Output the [x, y] coordinate of the center of the cell containing the given text.  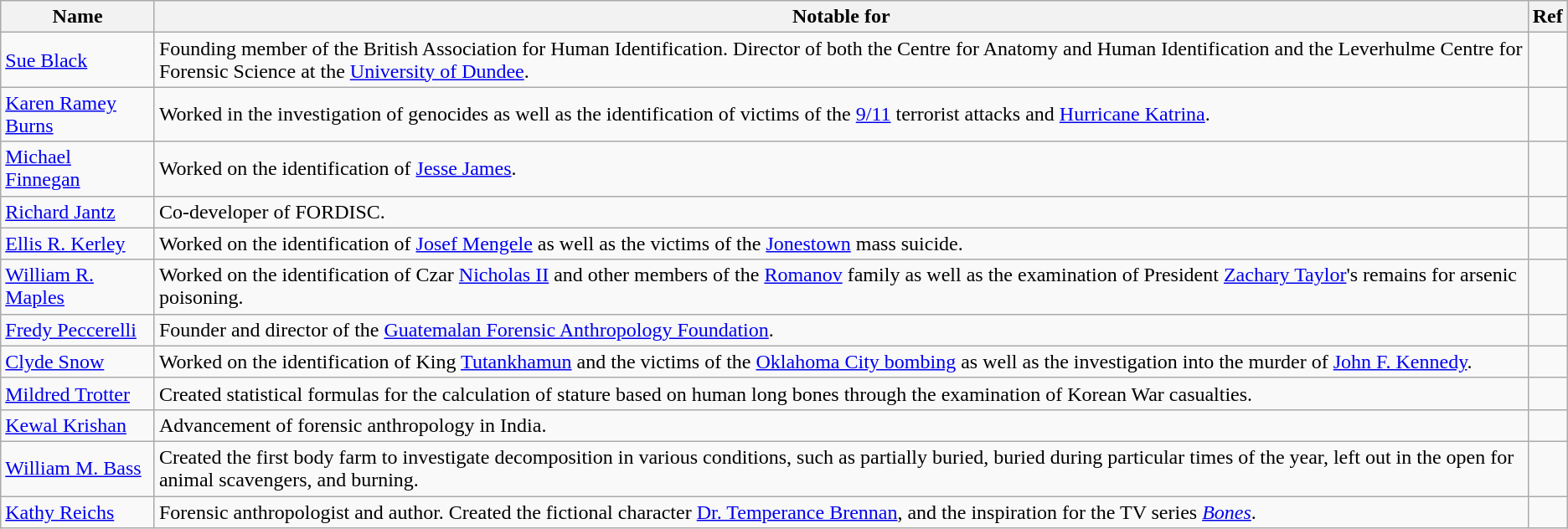
Ellis R. Kerley [78, 244]
Forensic anthropologist and author. Created the fictional character Dr. Temperance Brennan, and the inspiration for the TV series Bones. [841, 511]
Worked on the identification of Josef Mengele as well as the victims of the Jonestown mass suicide. [841, 244]
Karen Ramey Burns [78, 114]
Founder and director of the Guatemalan Forensic Anthropology Foundation. [841, 330]
Worked on the identification of Jesse James. [841, 169]
Created statistical formulas for the calculation of stature based on human long bones through the examination of Korean War casualties. [841, 393]
William M. Bass [78, 469]
Notable for [841, 17]
Kewal Krishan [78, 425]
Fredy Peccerelli [78, 330]
Sue Black [78, 60]
Clyde Snow [78, 362]
Kathy Reichs [78, 511]
Advancement of forensic anthropology in India. [841, 425]
Name [78, 17]
William R. Maples [78, 286]
Co-developer of FORDISC. [841, 212]
Richard Jantz [78, 212]
Mildred Trotter [78, 393]
Michael Finnegan [78, 169]
Worked in the investigation of genocides as well as the identification of victims of the 9/11 terrorist attacks and Hurricane Katrina. [841, 114]
Ref [1548, 17]
